Detect which cell encompasses the target text, then output its [X, Y] center coordinate. 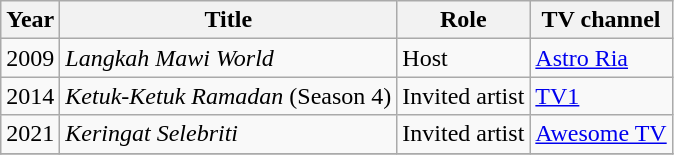
Year [30, 20]
2021 [30, 134]
TV channel [601, 20]
Title [228, 20]
Langkah Mawi World [228, 58]
Host [464, 58]
2009 [30, 58]
Awesome TV [601, 134]
Keringat Selebriti [228, 134]
Ketuk-Ketuk Ramadan (Season 4) [228, 96]
Astro Ria [601, 58]
TV1 [601, 96]
Role [464, 20]
2014 [30, 96]
